From the cell containing the given text, extract its center point as [x, y] coordinate. 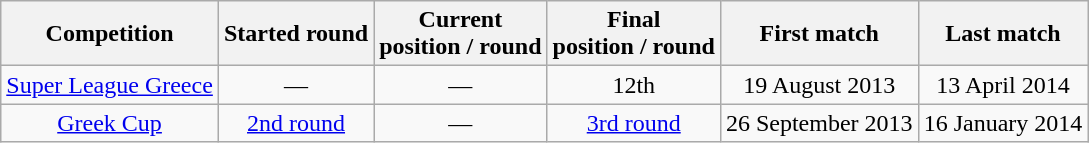
12th [634, 85]
19 August 2013 [819, 85]
Currentposition / round [460, 34]
First match [819, 34]
13 April 2014 [1003, 85]
Super League Greece [110, 85]
Last match [1003, 34]
Greek Cup [110, 123]
16 January 2014 [1003, 123]
Started round [296, 34]
3rd round [634, 123]
Competition [110, 34]
2nd round [296, 123]
Finalposition / round [634, 34]
26 September 2013 [819, 123]
